Pinpoint the cell where the given text exists, returning its [x, y] midpoint coordinate. 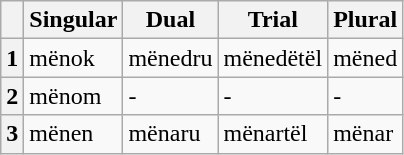
2 [12, 96]
mënom [74, 96]
mënen [74, 134]
mënedru [170, 58]
Singular [74, 20]
3 [12, 134]
1 [12, 58]
Plural [366, 20]
mënartël [273, 134]
mëned [366, 58]
Trial [273, 20]
mënedëtël [273, 58]
mënar [366, 134]
Dual [170, 20]
mënaru [170, 134]
mënok [74, 58]
